For the text-containing cell, return its midpoint in (X, Y) coordinate format. 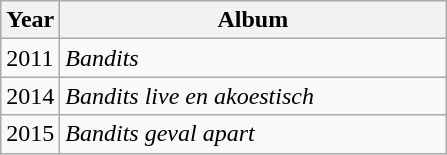
2015 (30, 134)
Bandits live en akoestisch (253, 96)
2014 (30, 96)
Album (253, 20)
Year (30, 20)
Bandits geval apart (253, 134)
Bandits (253, 58)
2011 (30, 58)
